For the text-containing cell, return its midpoint in [x, y] coordinate format. 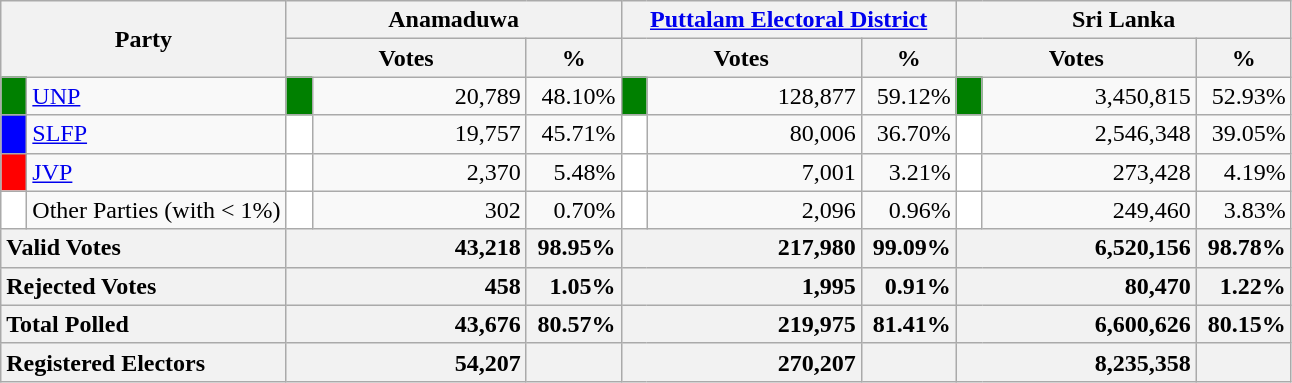
43,676 [406, 324]
Other Parties (with < 1%) [156, 210]
1,995 [741, 286]
5.48% [574, 172]
249,460 [1089, 210]
52.93% [1244, 96]
1.05% [574, 286]
217,980 [741, 248]
59.12% [908, 96]
6,520,156 [1076, 248]
270,207 [741, 362]
4.19% [1244, 172]
Rejected Votes [144, 286]
20,789 [419, 96]
6,600,626 [1076, 324]
3,450,815 [1089, 96]
45.71% [574, 134]
54,207 [406, 362]
48.10% [574, 96]
43,218 [406, 248]
Anamaduwa [454, 20]
80,006 [754, 134]
JVP [156, 172]
273,428 [1089, 172]
Party [144, 39]
2,096 [754, 210]
8,235,358 [1076, 362]
80.15% [1244, 324]
458 [406, 286]
302 [419, 210]
0.91% [908, 286]
Registered Electors [144, 362]
19,757 [419, 134]
1.22% [1244, 286]
7,001 [754, 172]
128,877 [754, 96]
99.09% [908, 248]
Valid Votes [144, 248]
39.05% [1244, 134]
98.78% [1244, 248]
0.70% [574, 210]
219,975 [741, 324]
Puttalam Electoral District [788, 20]
2,370 [419, 172]
3.21% [908, 172]
3.83% [1244, 210]
98.95% [574, 248]
2,546,348 [1089, 134]
36.70% [908, 134]
80,470 [1076, 286]
80.57% [574, 324]
Total Polled [144, 324]
Sri Lanka [1124, 20]
SLFP [156, 134]
UNP [156, 96]
81.41% [908, 324]
0.96% [908, 210]
